Return (x, y) of the center of cell containing provided text 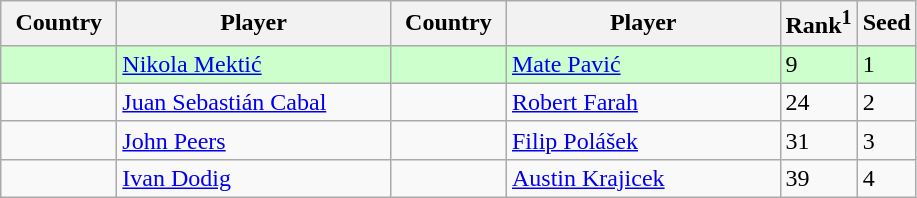
9 (818, 64)
4 (886, 178)
3 (886, 140)
Mate Pavić (643, 64)
2 (886, 102)
Ivan Dodig (254, 178)
Robert Farah (643, 102)
Austin Krajicek (643, 178)
Seed (886, 24)
1 (886, 64)
31 (818, 140)
39 (818, 178)
Filip Polášek (643, 140)
Juan Sebastián Cabal (254, 102)
Nikola Mektić (254, 64)
Rank1 (818, 24)
John Peers (254, 140)
24 (818, 102)
